Locate the cell with the specified text and output its [X, Y] center coordinate. 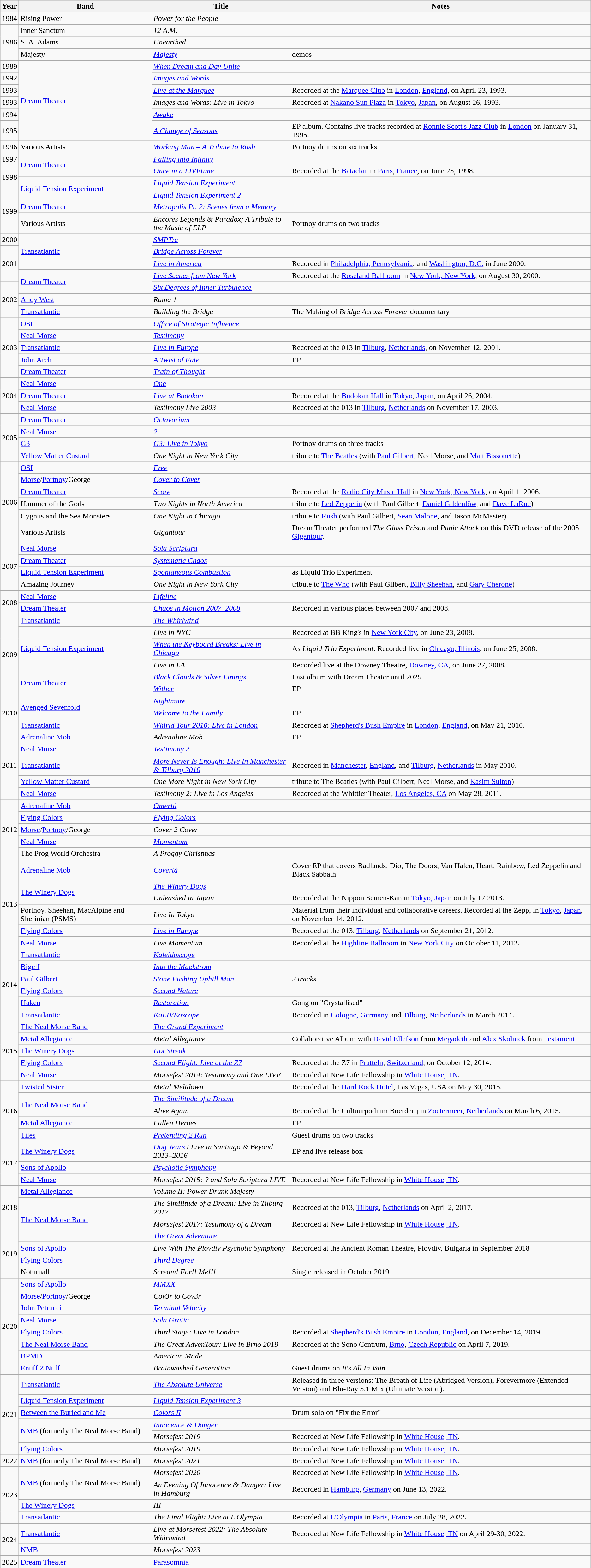
Guest drums on It's All In Vain [440, 1368]
KaLIVEoscope [221, 1015]
1995 [9, 131]
Amazing Journey [85, 584]
Portnoy, Sheehan, MacAlpine and Sherinian (PSMS) [85, 914]
Once in a LIVEtime [221, 171]
Live Scenes from New York [221, 275]
Morsefest 2017: Testimony of a Dream [221, 1224]
When Dream and Day Unite [221, 66]
2025 [9, 1562]
Spontaneous Combustion [221, 572]
Noturnall [85, 1272]
Working Man – A Tribute to Rush [221, 147]
? [221, 432]
Omertà [221, 806]
tribute to The Beatles (with Paul Gilbert, Neal Morse, and Matt Bissonette) [440, 456]
Hammer of the Gods [85, 504]
Testimony 2 [221, 749]
Second Flight: Live at the Z7 [221, 1063]
Cov3r to Cov3r [221, 1296]
John Arch [85, 359]
The Prog World Orchestra [85, 854]
Live In Tokyo [221, 914]
Andy West [85, 299]
Cover EP that covers Badlands, Dio, The Doors, Van Halen, Heart, Rainbow, Led Zeppelin and Black Sabbath [440, 870]
Cygnus and the Sea Monsters [85, 516]
The Grand Experiment [221, 1027]
The Making of Bridge Across Forever documentary [440, 311]
Wither [221, 689]
Rama 1 [221, 299]
Recorded at the Cultuurpodium Boerderij in Zoetermeer, Netherlands on March 6, 2015. [440, 1111]
Live in NYC [221, 632]
Covertà [221, 870]
2000 [9, 240]
BPMD [85, 1356]
Gigantour [221, 532]
Morsefest 2021 [221, 1461]
tribute to The Beatles (with Paul Gilbert, Neal Morse, and Kasim Sulton) [440, 782]
MMXX [221, 1284]
Alive Again [221, 1111]
Enuff Z'Nuff [85, 1368]
2008 [9, 602]
Awake [221, 114]
When the Keyboard Breaks: Live in Chicago [221, 649]
Recorded at the Marquee Club in London, England, on April 23, 1993. [440, 90]
2021 [9, 1414]
2004 [9, 396]
Metal Meltdown [221, 1087]
Recorded at the Roseland Ballroom in New York, New York, on August 30, 2000. [440, 275]
Colors II [221, 1413]
A Proggy Christmas [221, 854]
Title [221, 6]
Recorded at the 013, Tilburg, Netherlands on September 21, 2012. [440, 931]
Recorded in Philadelphia, Pennsylvania, and Washington, D.C. in June 2000. [440, 263]
Restoration [221, 1003]
Two Nights in North America [221, 504]
Morsefest 2014: Testimony and One LIVE [221, 1075]
Power for the People [221, 18]
Portnoy drums on six tracks [440, 147]
G3: Live in Tokyo [221, 444]
The Similitude of a Dream: Live in Tilburg 2017 [221, 1208]
Testimony [221, 335]
NMB [85, 1550]
Volume II: Power Drunk Majesty [221, 1192]
Psychotic Symphony [221, 1167]
Welcome to the Family [221, 713]
The Whirlwind [221, 620]
Kaleidoscope [221, 955]
The Great AdvenTour: Live in Brno 2019 [221, 1344]
G3 [85, 444]
III [221, 1505]
Recorded at the 013, Tilburg, Netherlands on April 2, 2017. [440, 1208]
Recorded live at the Downey Theatre, Downey, CA, on June 27, 2008. [440, 665]
Live in LA [221, 665]
12 A.M. [221, 30]
Pretending 2 Run [221, 1135]
Recorded at the Nippon Seinen-Kan in Tokyo, Japan on July 17 2013. [440, 898]
Whirld Tour 2010: Live in London [221, 725]
Portnoy drums on two tracks [440, 223]
Octavarium [221, 420]
Terminal Velocity [221, 1308]
1999 [9, 211]
1998 [9, 177]
Between the Buried and Me [85, 1413]
Avenged Sevenfold [85, 707]
Recorded at the Budokan Hall in Tokyo, Japan, on April 26, 2004. [440, 396]
1989 [9, 66]
The Similitude of a Dream [221, 1099]
Notes [440, 6]
Hot Streak [221, 1051]
Recorded at the Hard Rock Hotel, Las Vegas, USA on May 30, 2015. [440, 1087]
Liquid Tension Experiment 2 [221, 195]
Metropolis Pt. 2: Scenes from a Memory [221, 207]
Live at the Marquee [221, 90]
Second Nature [221, 991]
Fallen Heroes [221, 1123]
Dog Years / Live in Santiago & Beyond 2013–2016 [221, 1151]
Inner Sanctum [85, 30]
2018 [9, 1208]
Third Degree [221, 1260]
2001 [9, 263]
Images and Words: Live in Tokyo [221, 102]
Recorded at the Highline Ballroom in New York City on October 11, 2012. [440, 943]
2010 [9, 713]
Recorded at the 013 in Tilburg, Netherlands, on November 12, 2001. [440, 347]
1997 [9, 159]
Tiles [85, 1135]
Gong on "Crystallised" [440, 1003]
Testimony Live 2003 [221, 408]
Band [85, 6]
Train of Thought [221, 372]
EP and live release box [440, 1151]
Bigelf [85, 967]
Scream! For!! Me!!! [221, 1272]
Six Degrees of Inner Turbulence [221, 287]
Recorded at Shepherd's Bush Empire in London, England, on December 14, 2019. [440, 1332]
One [221, 384]
A Change of Seasons [221, 131]
2011 [9, 765]
2015 [9, 1051]
2016 [9, 1111]
Into the Maelstrom [221, 967]
Twisted Sister [85, 1087]
Chaos in Motion 2007–2008 [221, 608]
Parasomnia [221, 1562]
Portnoy drums on three tracks [440, 444]
Innocence & Danger [221, 1425]
More Never Is Enough: Live In Manchester & Tilburg 2010 [221, 765]
Live Momentum [221, 943]
One Night in Chicago [221, 516]
Recorded at the 013 in Tilburg, Netherlands on November 17, 2003. [440, 408]
Recorded in various places between 2007 and 2008. [440, 608]
2014 [9, 985]
as Liquid Trio Experiment [440, 572]
Sola Scriptura [221, 548]
Free [221, 468]
S. A. Adams [85, 42]
Drum solo on "Fix the Error" [440, 1413]
Haken [85, 1003]
2002 [9, 299]
Recorded at the Sono Centrum, Brno, Czech Republic on April 7, 2019. [440, 1344]
2017 [9, 1163]
Live at Morsefest 2022: The Absolute Whirlwind [221, 1534]
Falling into Infinity [221, 159]
One More Night in New York City [221, 782]
Rising Power [85, 18]
2009 [9, 654]
Building the Bridge [221, 311]
Material from their individual and collaborative careers. Recorded at the Zepp, in Tokyo, Japan, on November 14, 2012. [440, 914]
Recorded at the Bataclan in Paris, France, on June 25, 1998. [440, 171]
Recorded at the Ancient Roman Theatre, Plovdiv, Bulgaria in September 2018 [440, 1248]
A Twist of Fate [221, 359]
Recorded in Hamburg, Germany on June 13, 2022. [440, 1489]
Morsefest 2023 [221, 1550]
SMPT:e [221, 240]
2013 [9, 904]
Momentum [221, 842]
2005 [9, 438]
Recorded at L'Olympia in Paris, France on July 28, 2022. [440, 1517]
1984 [9, 18]
1992 [9, 78]
Recorded at BB King's in New York City, on June 23, 2008. [440, 632]
Year [9, 6]
Score [221, 492]
Office of Strategic Influence [221, 323]
Stone Pushing Uphill Man [221, 979]
Single released in October 2019 [440, 1272]
Testimony 2: Live in Los Angeles [221, 794]
Live at Budokan [221, 396]
Encores Legends & Paradox; A Tribute to the Music of ELP [221, 223]
Lifeline [221, 596]
The Absolute Universe [221, 1384]
2 tracks [440, 979]
Collaborative Album with David Ellefson from Megadeth and Alex Skolnick from Testament [440, 1039]
Live in America [221, 263]
Recorded at the Whittier Theater, Los Angeles, CA on May 28, 2011. [440, 794]
Paul Gilbert [85, 979]
Recorded in Manchester, England, and Tilburg, Netherlands in May 2010. [440, 765]
tribute to Rush (with Paul Gilbert, Sean Malone, and Jason McMaster) [440, 516]
The Great Adventure [221, 1236]
2022 [9, 1461]
Third Stage: Live in London [221, 1332]
2023 [9, 1495]
Brainwashed Generation [221, 1368]
1986 [9, 42]
Cover to Cover [221, 480]
2006 [9, 502]
Dream Theater performed The Glass Prison and Panic Attack on this DVD release of the 2005 Gigantour. [440, 532]
Recorded in Cologne, Germany and Tilburg, Netherlands in March 2014. [440, 1015]
Last album with Dream Theater until 2025 [440, 677]
Morsefest 2015: ? and Sola Scriptura LIVE [221, 1179]
EP album. Contains live tracks recorded at Ronnie Scott's Jazz Club in London on January 31, 1995. [440, 131]
Unearthed [221, 42]
1994 [9, 114]
Morsefest 2020 [221, 1473]
John Petrucci [85, 1308]
As Liquid Trio Experiment. Recorded live in Chicago, Illinois, on June 25, 2008. [440, 649]
Liquid Tension Experiment 3 [221, 1401]
1996 [9, 147]
Unleashed in Japan [221, 898]
2019 [9, 1254]
2024 [9, 1539]
Live With The Plovdiv Psychotic Symphony [221, 1248]
Recorded at the Radio City Music Hall in New York, New York, on April 1, 2006. [440, 492]
An Evening Of Innocence & Danger: Live in Hamburg [221, 1489]
Cover 2 Cover [221, 830]
Bridge Across Forever [221, 251]
Guest drums on two tracks [440, 1135]
tribute to The Who (with Paul Gilbert, Billy Sheehan, and Gary Cherone) [440, 584]
Systematic Chaos [221, 560]
Recorded at Nakano Sun Plaza in Tokyo, Japan, on August 26, 1993. [440, 102]
2012 [9, 830]
Black Clouds & Silver Linings [221, 677]
Recorded at the Z7 in Pratteln, Switzerland, on October 12, 2014. [440, 1063]
Images and Words [221, 78]
The Final Flight: Live at L'Olympia [221, 1517]
Nightmare [221, 701]
2007 [9, 566]
2003 [9, 347]
Sola Gratia [221, 1320]
demos [440, 54]
Recorded at Shepherd's Bush Empire in London, England, on May 21, 2010. [440, 725]
2020 [9, 1326]
American Made [221, 1356]
Recorded at New Life Fellowship in White House, TN on April 29-30, 2022. [440, 1534]
Released in three versions: The Breath of Life (Abridged Version), Forevermore (Extended Version) and Blu-Ray 5.1 Mix (Ultimate Version). [440, 1384]
tribute to Led Zeppelin (with Paul Gilbert, Daniel Gildenlöw, and Dave LaRue) [440, 504]
